Return [X, Y] of the center of cell containing provided text 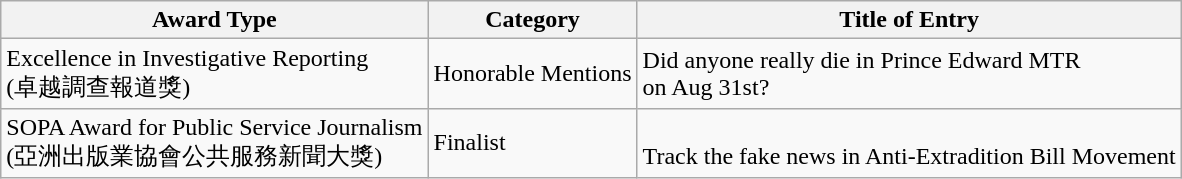
Finalist [532, 143]
SOPA Award for Public Service Journalism(亞洲出版業協會公共服務新聞大獎) [214, 143]
Did anyone really die in Prince Edward MTRon Aug 31st? [909, 74]
Title of Entry [909, 20]
Track the fake news in Anti-Extradition Bill Movement [909, 143]
Category [532, 20]
Award Type [214, 20]
Honorable Mentions [532, 74]
Excellence in Investigative Reporting(卓越調查報道獎) [214, 74]
